Find where the given text appears and provide that cell's center as [X, Y] coordinate. 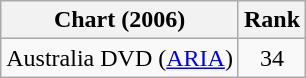
Rank [272, 20]
Australia DVD (ARIA) [120, 58]
34 [272, 58]
Chart (2006) [120, 20]
